Pinpoint the cell where the given text exists, returning its [x, y] midpoint coordinate. 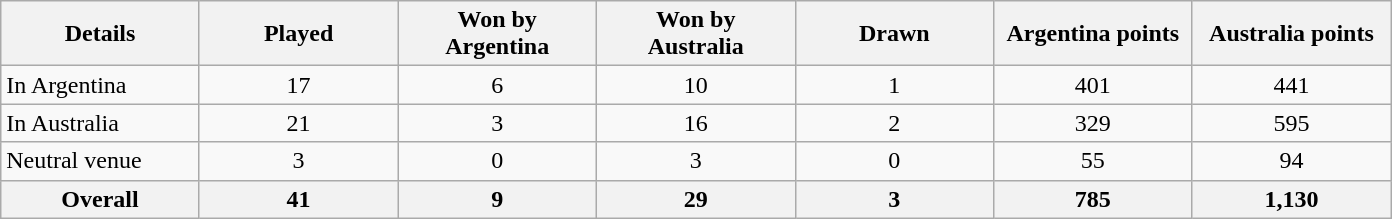
Won byArgentina [498, 34]
Drawn [894, 34]
1 [894, 85]
785 [1094, 199]
Argentina points [1094, 34]
2 [894, 123]
17 [298, 85]
Australia points [1292, 34]
Details [100, 34]
Overall [100, 199]
29 [696, 199]
21 [298, 123]
9 [498, 199]
Neutral venue [100, 161]
In Australia [100, 123]
In Argentina [100, 85]
6 [498, 85]
41 [298, 199]
1,130 [1292, 199]
Won byAustralia [696, 34]
329 [1094, 123]
16 [696, 123]
441 [1292, 85]
94 [1292, 161]
Played [298, 34]
401 [1094, 85]
55 [1094, 161]
10 [696, 85]
595 [1292, 123]
